Search for the cell housing the specified text and yield its (X, Y) center coordinate. 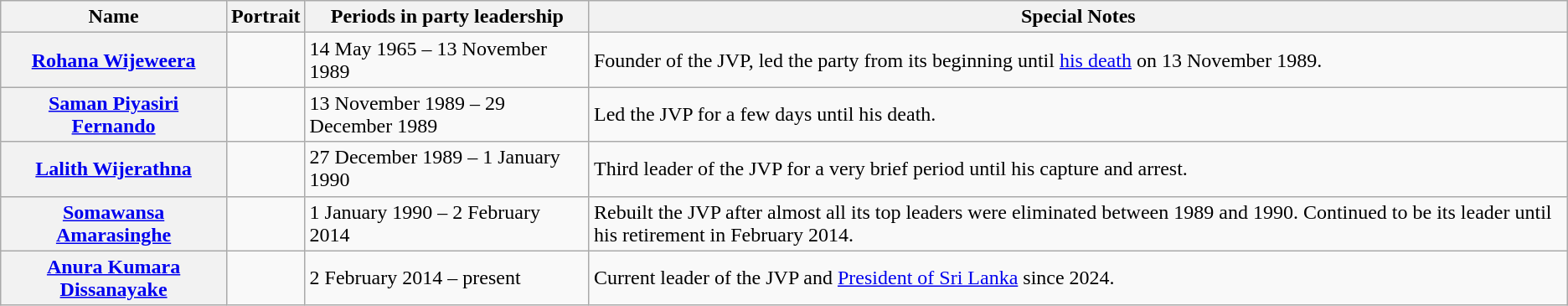
Periods in party leadership (447, 17)
13 November 1989 – 29 December 1989 (447, 114)
Rohana Wijeweera (114, 60)
14 May 1965 – 13 November 1989 (447, 60)
2 February 2014 – present (447, 278)
Special Notes (1078, 17)
Saman Piyasiri Fernando (114, 114)
Somawansa Amarasinghe (114, 223)
Portrait (266, 17)
Third leader of the JVP for a very brief period until his capture and arrest. (1078, 169)
Current leader of the JVP and President of Sri Lanka since 2024. (1078, 278)
Founder of the JVP, led the party from its beginning until his death on 13 November 1989. (1078, 60)
Led the JVP for a few days until his death. (1078, 114)
1 January 1990 – 2 February 2014 (447, 223)
27 December 1989 – 1 January 1990 (447, 169)
Name (114, 17)
Anura Kumara Dissanayake (114, 278)
Lalith Wijerathna (114, 169)
